Extract the (x, y) coordinate from the center of the cell holding the provided text.  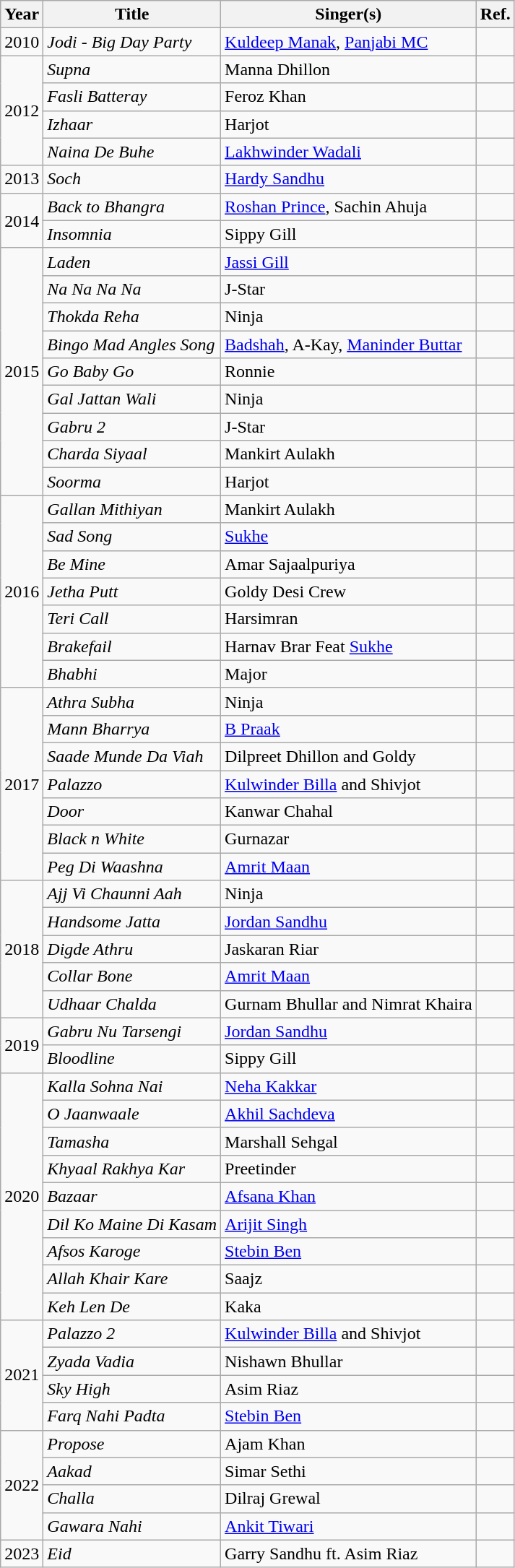
Saajz (349, 1279)
Back to Bhangra (132, 207)
2015 (22, 371)
2017 (22, 784)
Soorma (132, 482)
Afsos Karoge (132, 1252)
Simar Sethi (349, 1471)
Badshah, A-Kay, Maninder Buttar (349, 345)
Teri Call (132, 619)
Challa (132, 1499)
O Jaanwaale (132, 1114)
2019 (22, 1045)
Year (22, 14)
Lakhwinder Wadali (349, 152)
2013 (22, 179)
Keh Len De (132, 1307)
2023 (22, 1554)
Amar Sajaalpuriya (349, 564)
Gal Jattan Wali (132, 399)
Insomnia (132, 234)
Bingo Mad Angles Song (132, 345)
Gawara Nahi (132, 1526)
Nishawn Bhullar (349, 1361)
Asim Riaz (349, 1389)
Go Baby Go (132, 372)
Singer(s) (349, 14)
Be Mine (132, 564)
Arijit Singh (349, 1224)
Collar Bone (132, 976)
Saade Munde Da Viah (132, 756)
Dilpreet Dhillon and Goldy (349, 756)
Aakad (132, 1471)
Afsana Khan (349, 1196)
Farq Nahi Padta (132, 1416)
2014 (22, 220)
Athra Subha (132, 701)
Harsimran (349, 619)
Roshan Prince, Sachin Ahuja (349, 207)
Propose (132, 1444)
Eid (132, 1554)
Ankit Tiwari (349, 1526)
Supna (132, 69)
Marshall Sehgal (349, 1141)
Soch (132, 179)
Neha Kakkar (349, 1086)
Feroz Khan (349, 97)
Udhaar Chalda (132, 1004)
Laden (132, 261)
Palazzo 2 (132, 1334)
Preetinder (349, 1169)
B Praak (349, 729)
Door (132, 812)
2012 (22, 111)
Ref. (495, 14)
Kanwar Chahal (349, 812)
Goldy Desi Crew (349, 592)
Manna Dhillon (349, 69)
2010 (22, 42)
Charda Siyaal (132, 454)
Gallan Mithiyan (132, 509)
Peg Di Waashna (132, 867)
Palazzo (132, 784)
Dil Ko Maine Di Kasam (132, 1224)
Gabru Nu Tarsengi (132, 1031)
Jaskaran Riar (349, 949)
Gurnazar (349, 839)
Bloodline (132, 1059)
Kuldeep Manak, Panjabi MC (349, 42)
Handsome Jatta (132, 922)
Sky High (132, 1389)
2021 (22, 1375)
Bhabhi (132, 674)
Zyada Vadia (132, 1361)
Digde Athru (132, 949)
Harnav Brar Feat Sukhe (349, 646)
Ajj Vi Chaunni Aah (132, 894)
Thokda Reha (132, 316)
Hardy Sandhu (349, 179)
Bazaar (132, 1196)
2020 (22, 1196)
Jodi - Big Day Party (132, 42)
Black n White (132, 839)
Akhil Sachdeva (349, 1114)
Major (349, 674)
Allah Khair Kare (132, 1279)
Garry Sandhu ft. Asim Riaz (349, 1554)
Gabru 2 (132, 427)
Khyaal Rakhya Kar (132, 1169)
Naina De Buhe (132, 152)
Title (132, 14)
Mann Bharrya (132, 729)
Ajam Khan (349, 1444)
2018 (22, 949)
Jassi Gill (349, 261)
Na Na Na Na (132, 289)
Tamasha (132, 1141)
Brakefail (132, 646)
2016 (22, 592)
Sukhe (349, 537)
Kaka (349, 1307)
Gurnam Bhullar and Nimrat Khaira (349, 1004)
Jetha Putt (132, 592)
Dilraj Grewal (349, 1499)
Ronnie (349, 372)
Sad Song (132, 537)
Fasli Batteray (132, 97)
2022 (22, 1485)
Izhaar (132, 124)
Kalla Sohna Nai (132, 1086)
